Search for the cell housing the specified text and yield its [x, y] center coordinate. 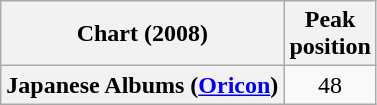
Peakposition [330, 34]
Chart (2008) [142, 34]
Japanese Albums (Oricon) [142, 85]
48 [330, 85]
